Scan for the cell matching the given text and deliver its (X, Y) coordinate at center. 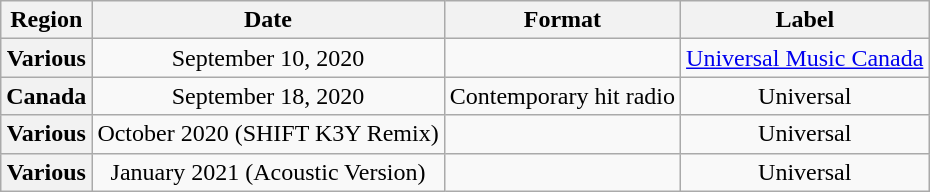
Label (805, 20)
September 18, 2020 (268, 96)
Universal Music Canada (805, 58)
Format (562, 20)
January 2021 (Acoustic Version) (268, 172)
Contemporary hit radio (562, 96)
Canada (46, 96)
October 2020 (SHIFT K3Y Remix) (268, 134)
Date (268, 20)
Region (46, 20)
September 10, 2020 (268, 58)
